Return (X, Y) of the center of cell containing provided text 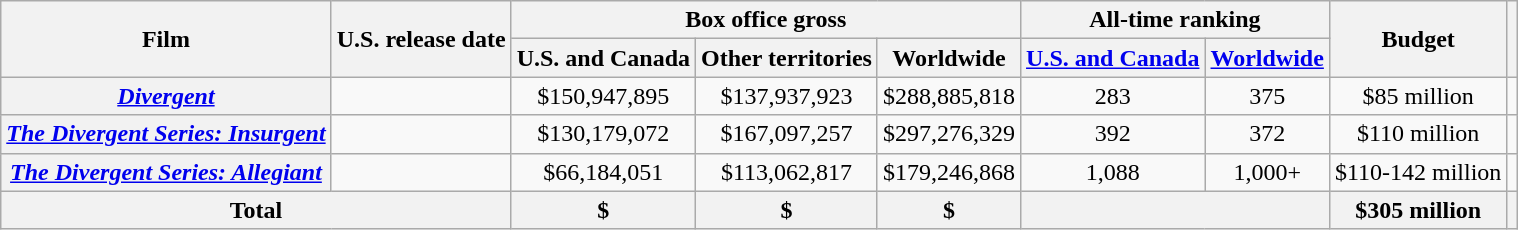
$110-142 million (1418, 172)
All-time ranking (1176, 20)
283 (1113, 96)
$297,276,329 (948, 134)
$66,184,051 (603, 172)
392 (1113, 134)
$305 million (1418, 210)
375 (1267, 96)
1,088 (1113, 172)
$113,062,817 (787, 172)
$130,179,072 (603, 134)
Film (166, 39)
The Divergent Series: Insurgent (166, 134)
$150,947,895 (603, 96)
Other territories (787, 58)
$179,246,868 (948, 172)
Divergent (166, 96)
Budget (1418, 39)
$110 million (1418, 134)
372 (1267, 134)
The Divergent Series: Allegiant (166, 172)
$137,937,923 (787, 96)
1,000+ (1267, 172)
U.S. release date (421, 39)
$85 million (1418, 96)
$167,097,257 (787, 134)
$288,885,818 (948, 96)
Total (256, 210)
Box office gross (766, 20)
